Provide the (X, Y) coordinate of the cell's center where the given text is located.  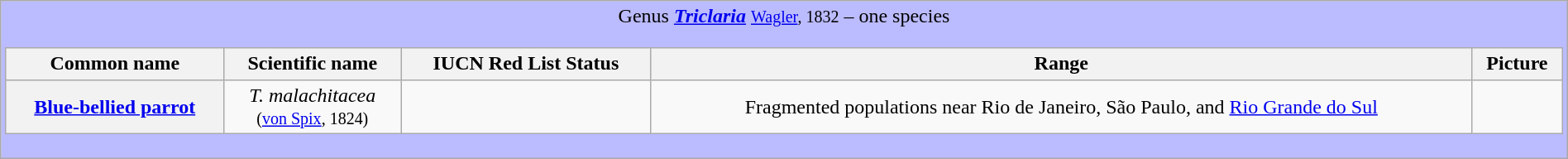
T. malachitacea (von Spix, 1824) (313, 106)
IUCN Red List Status (526, 64)
Common name (114, 64)
Fragmented populations near Rio de Janeiro, São Paulo, and Rio Grande do Sul (1062, 106)
Blue-bellied parrot (114, 106)
Picture (1517, 64)
Scientific name (313, 64)
Range (1062, 64)
